Output the (X, Y) coordinate of the center of the cell containing the given text.  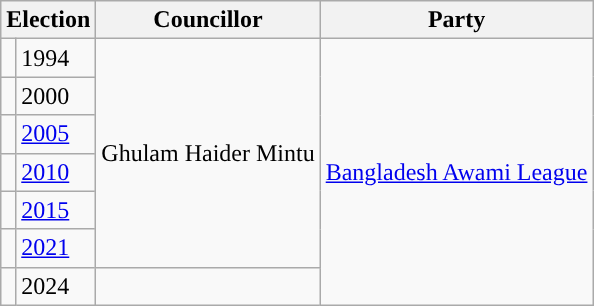
2010 (56, 172)
Ghulam Haider Mintu (208, 153)
2024 (56, 286)
2000 (56, 96)
Bangladesh Awami League (456, 172)
1994 (56, 58)
Election (48, 20)
2005 (56, 134)
2021 (56, 248)
Party (456, 20)
Councillor (208, 20)
2015 (56, 210)
